Return [x, y] of the center of cell containing provided text 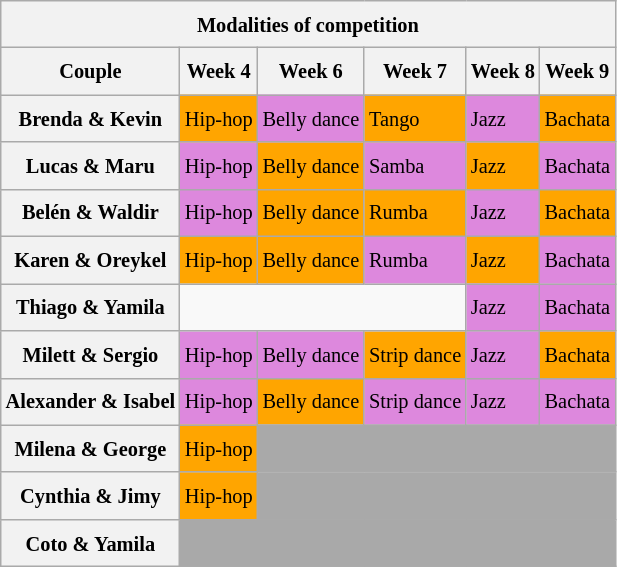
Samba [415, 166]
Belén & Waldir [90, 212]
Thiago & Yamila [90, 306]
Coto & Yamila [90, 542]
Milett & Sergio [90, 354]
Alexander & Isabel [90, 402]
Week 8 [503, 72]
Tango [415, 118]
Couple [90, 72]
Week 4 [219, 72]
Week 7 [415, 72]
Karen & Oreykel [90, 260]
Week 6 [311, 72]
Cynthia & Jimy [90, 496]
Lucas & Maru [90, 166]
Brenda & Kevin [90, 118]
Week 9 [578, 72]
Milena & George [90, 448]
Modalities of competition [308, 24]
